Capture the cell that displays the provided text and extract its (X, Y) central coordinate. 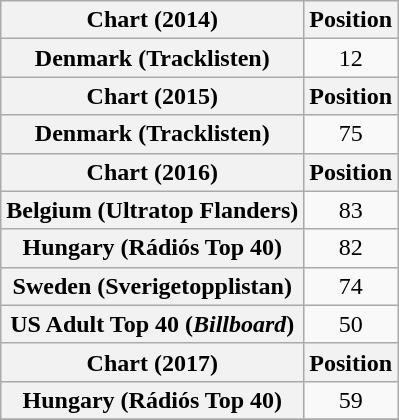
Chart (2015) (152, 96)
Belgium (Ultratop Flanders) (152, 210)
83 (351, 210)
74 (351, 286)
75 (351, 134)
Chart (2017) (152, 362)
Chart (2014) (152, 20)
Chart (2016) (152, 172)
Sweden (Sverigetopplistan) (152, 286)
82 (351, 248)
59 (351, 400)
US Adult Top 40 (Billboard) (152, 324)
12 (351, 58)
50 (351, 324)
